Capture the cell that displays the provided text and extract its [X, Y] central coordinate. 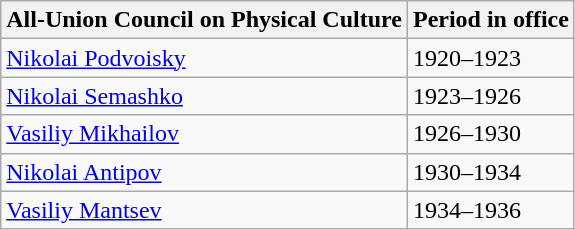
1930–1934 [490, 172]
Period in office [490, 20]
Nikolai Podvoisky [204, 58]
1934–1936 [490, 210]
Vasiliy Mikhailov [204, 134]
Vasiliy Mantsev [204, 210]
Nikolai Semashko [204, 96]
1926–1930 [490, 134]
1920–1923 [490, 58]
Nikolai Antipov [204, 172]
All-Union Council on Physical Culture [204, 20]
1923–1926 [490, 96]
